Find where the given text appears and provide that cell's center as (x, y) coordinate. 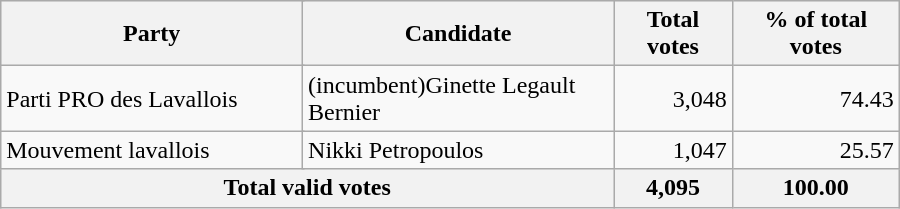
Candidate (458, 34)
Party (152, 34)
74.43 (816, 98)
Nikki Petropoulos (458, 150)
4,095 (674, 188)
(incumbent)Ginette Legault Bernier (458, 98)
Total valid votes (308, 188)
Total votes (674, 34)
Mouvement lavallois (152, 150)
3,048 (674, 98)
% of total votes (816, 34)
Parti PRO des Lavallois (152, 98)
1,047 (674, 150)
25.57 (816, 150)
100.00 (816, 188)
